Identify which cell holds the provided text, then report its [X, Y] central coordinate. 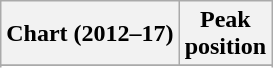
Peak position [225, 34]
Chart (2012–17) [90, 34]
